Search for the cell housing the specified text and yield its [x, y] center coordinate. 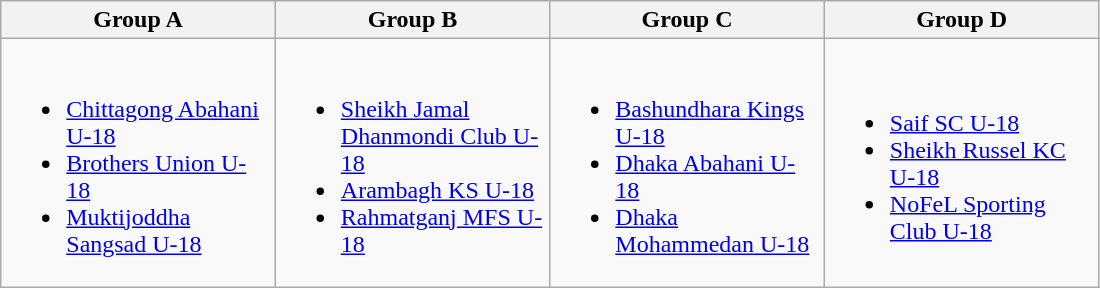
Sheikh Jamal Dhanmondi Club U-18Arambagh KS U-18Rahmatganj MFS U-18 [412, 163]
Group C [688, 20]
Group A [138, 20]
Saif SC U-18Sheikh Russel KC U-18NoFeL Sporting Club U-18 [962, 163]
Group D [962, 20]
Group B [412, 20]
Chittagong Abahani U-18Brothers Union U-18Muktijoddha Sangsad U-18 [138, 163]
Bashundhara Kings U-18Dhaka Abahani U-18Dhaka Mohammedan U-18 [688, 163]
